Capture the cell that displays the provided text and extract its (x, y) central coordinate. 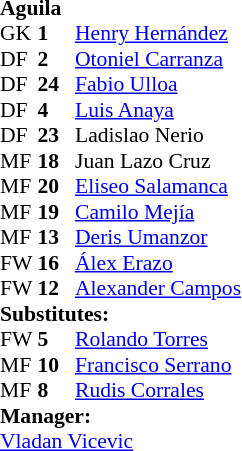
4 (57, 110)
24 (57, 85)
GK (19, 33)
Álex Erazo (158, 263)
Rolando Torres (158, 339)
16 (57, 263)
Otoniel Carranza (158, 59)
Alexander Campos (158, 289)
13 (57, 237)
Camilo Mejía (158, 212)
Substitutes: (120, 314)
Eliseo Salamanca (158, 187)
Deris Umanzor (158, 237)
23 (57, 135)
12 (57, 289)
Juan Lazo Cruz (158, 161)
Manager: (120, 416)
5 (57, 339)
Ladislao Nerio (158, 135)
19 (57, 212)
Rudis Corrales (158, 391)
8 (57, 391)
Francisco Serrano (158, 365)
Fabio Ulloa (158, 85)
1 (57, 33)
2 (57, 59)
Luis Anaya (158, 110)
Henry Hernández (158, 33)
10 (57, 365)
20 (57, 187)
18 (57, 161)
